Scan for the cell matching the given text and deliver its (x, y) coordinate at center. 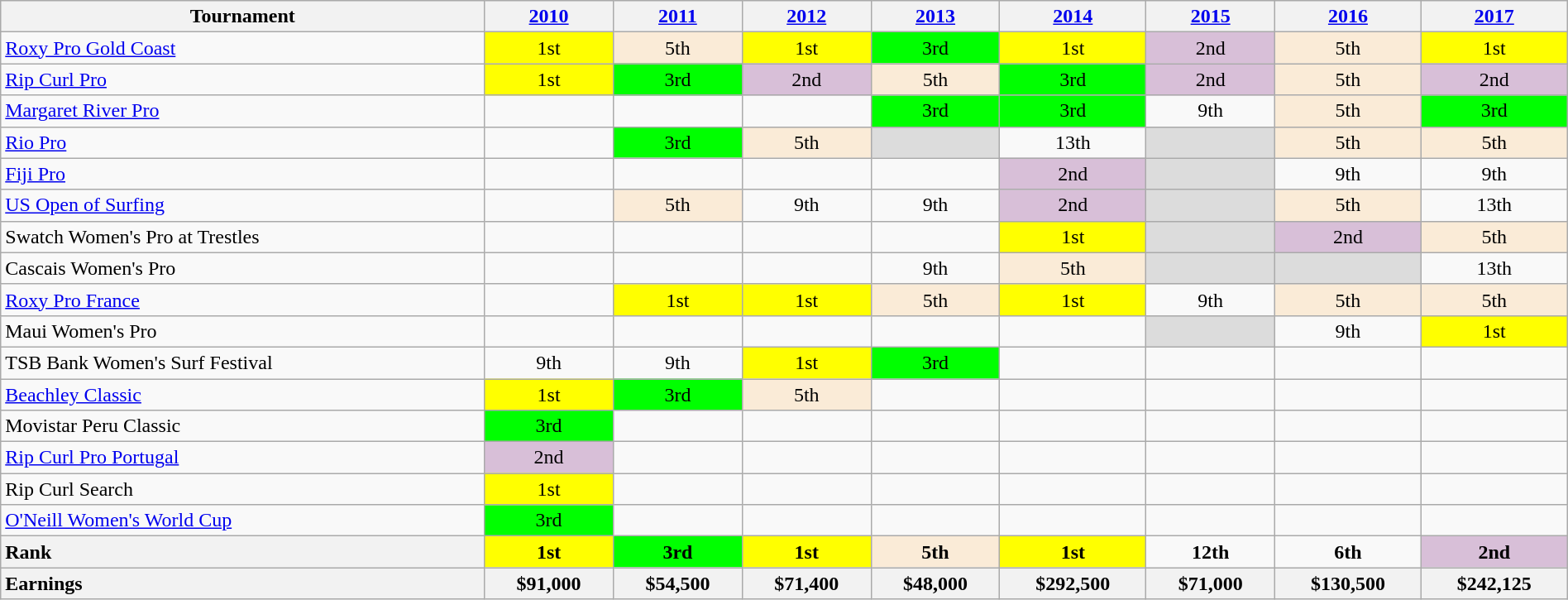
2011 (678, 17)
$71,400 (806, 583)
2017 (1494, 17)
$242,125 (1494, 583)
2012 (806, 17)
$54,500 (678, 583)
US Open of Surfing (243, 205)
Rio Pro (243, 142)
Roxy Pro France (243, 300)
Rip Curl Pro (243, 79)
Swatch Women's Pro at Trestles (243, 237)
Margaret River Pro (243, 111)
Earnings (243, 583)
$130,500 (1348, 583)
$48,000 (935, 583)
Maui Women's Pro (243, 331)
2013 (935, 17)
6th (1348, 552)
Tournament (243, 17)
O'Neill Women's World Cup (243, 521)
Movistar Peru Classic (243, 426)
12th (1211, 552)
Cascais Women's Pro (243, 268)
2016 (1348, 17)
2014 (1073, 17)
2015 (1211, 17)
$91,000 (549, 583)
Fiji Pro (243, 174)
$71,000 (1211, 583)
Roxy Pro Gold Coast (243, 48)
Rip Curl Pro Portugal (243, 458)
Rank (243, 552)
Rip Curl Search (243, 489)
Beachley Classic (243, 395)
2010 (549, 17)
TSB Bank Women's Surf Festival (243, 362)
$292,500 (1073, 583)
